Detect which cell encompasses the target text, then output its [X, Y] center coordinate. 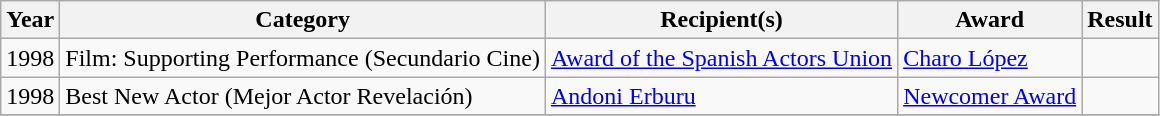
Category [303, 20]
Result [1120, 20]
Best New Actor (Mejor Actor Revelación) [303, 96]
Newcomer Award [990, 96]
Year [30, 20]
Andoni Erburu [721, 96]
Charo López [990, 58]
Film: Supporting Performance (Secundario Cine) [303, 58]
Award of the Spanish Actors Union [721, 58]
Recipient(s) [721, 20]
Award [990, 20]
